Output the (X, Y) coordinate of the center of the cell containing the given text.  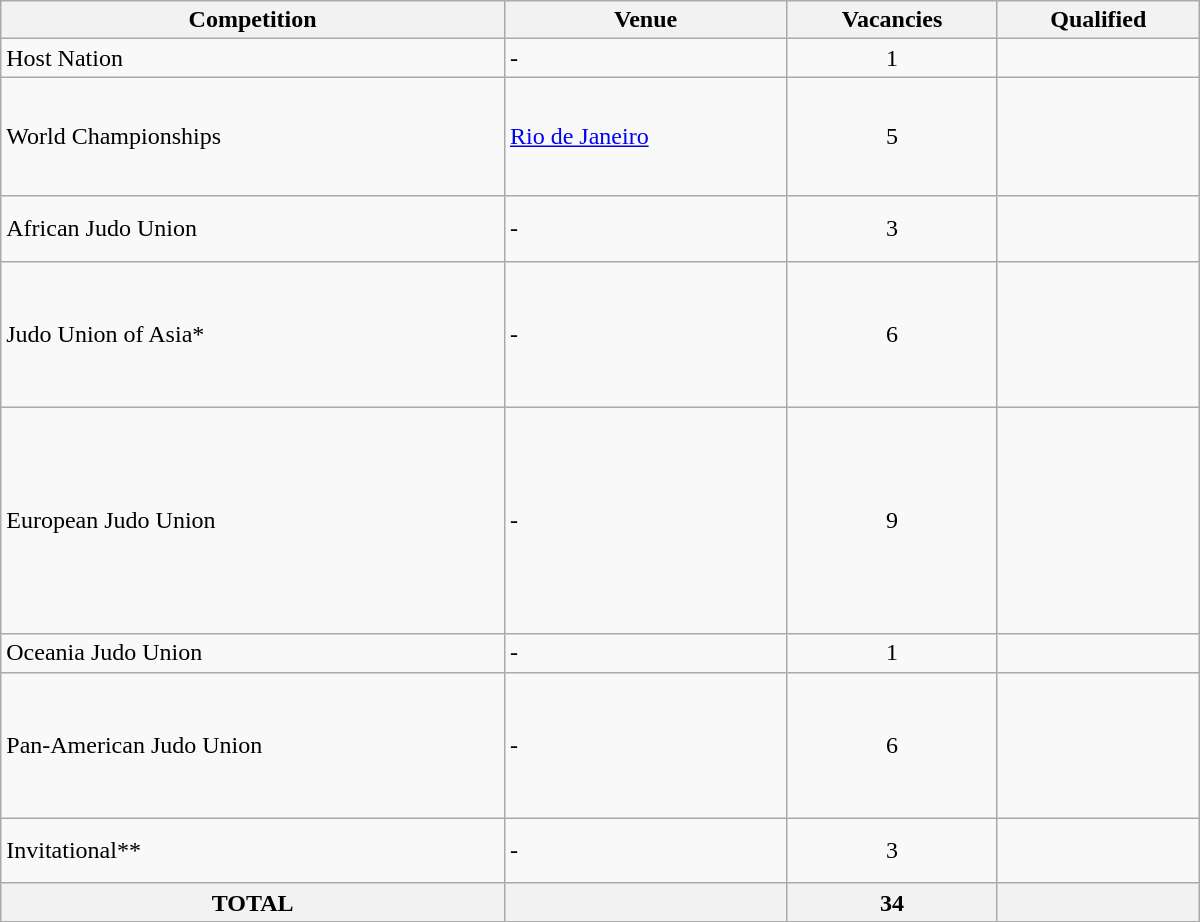
Pan-American Judo Union (253, 745)
African Judo Union (253, 228)
Host Nation (253, 58)
Vacancies (892, 20)
World Championships (253, 136)
Qualified (1098, 20)
Rio de Janeiro (645, 136)
34 (892, 902)
European Judo Union (253, 520)
5 (892, 136)
Competition (253, 20)
Invitational** (253, 850)
9 (892, 520)
Judo Union of Asia* (253, 334)
Oceania Judo Union (253, 653)
TOTAL (253, 902)
Venue (645, 20)
